Return the [x, y] coordinate for the center point of the cell that contains the specified text.  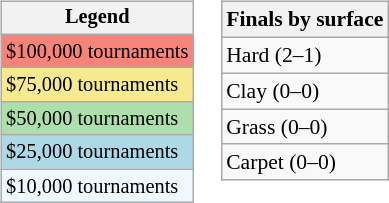
$10,000 tournaments [97, 186]
Carpet (0–0) [304, 162]
Hard (2–1) [304, 55]
$50,000 tournaments [97, 119]
Legend [97, 18]
$25,000 tournaments [97, 152]
Grass (0–0) [304, 127]
$100,000 tournaments [97, 51]
Clay (0–0) [304, 91]
$75,000 tournaments [97, 85]
Finals by surface [304, 20]
